Capture the cell that displays the provided text and extract its [X, Y] central coordinate. 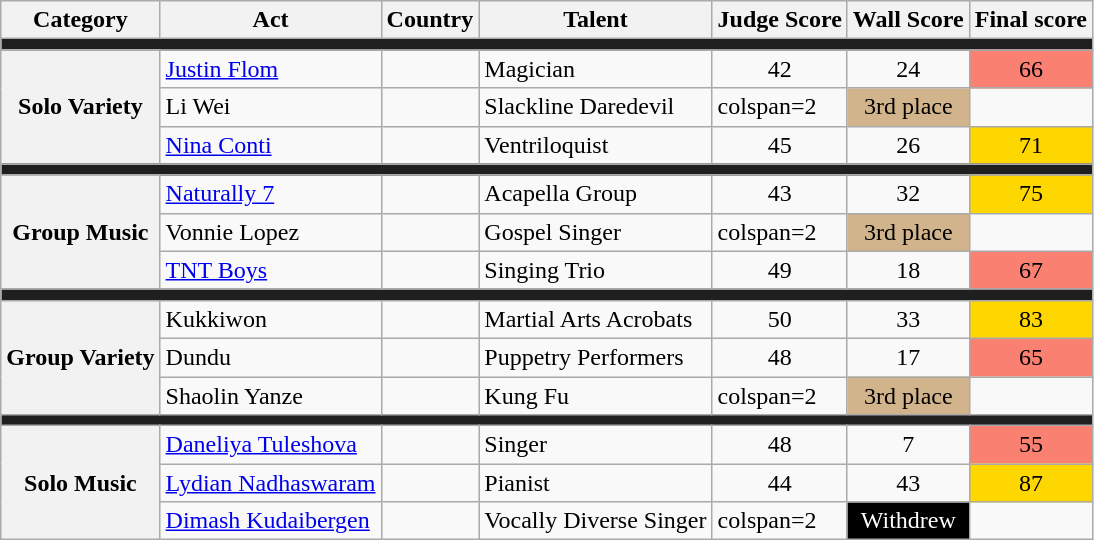
Acapella Group [596, 194]
71 [1030, 145]
65 [1030, 357]
50 [780, 319]
Judge Score [780, 20]
Wall Score [908, 20]
Ventriloquist [596, 145]
TNT Boys [270, 270]
33 [908, 319]
66 [1030, 69]
24 [908, 69]
Kung Fu [596, 395]
Dimash Kudaibergen [270, 521]
Category [80, 20]
Shaolin Yanze [270, 395]
Dundu [270, 357]
18 [908, 270]
Group Variety [80, 357]
Act [270, 20]
42 [780, 69]
55 [1030, 445]
Singing Trio [596, 270]
Country [430, 20]
Solo Music [80, 483]
Final score [1030, 20]
26 [908, 145]
Puppetry Performers [596, 357]
Li Wei [270, 107]
Justin Flom [270, 69]
Talent [596, 20]
87 [1030, 483]
Magician [596, 69]
7 [908, 445]
Kukkiwon [270, 319]
45 [780, 145]
Martial Arts Acrobats [596, 319]
75 [1030, 194]
Singer [596, 445]
Vonnie Lopez [270, 232]
Nina Conti [270, 145]
Daneliya Tuleshova [270, 445]
32 [908, 194]
67 [1030, 270]
Lydian Nadhaswaram [270, 483]
Naturally 7 [270, 194]
Gospel Singer [596, 232]
Group Music [80, 232]
17 [908, 357]
Withdrew [908, 521]
44 [780, 483]
Pianist [596, 483]
83 [1030, 319]
49 [780, 270]
Solo Variety [80, 107]
Slackline Daredevil [596, 107]
Vocally Diverse Singer [596, 521]
